For the text-containing cell, return its midpoint in (x, y) coordinate format. 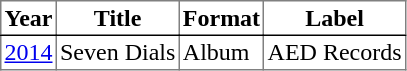
2014 (29, 52)
AED Records (334, 52)
Year (29, 18)
Seven Dials (118, 52)
Format (222, 18)
Label (334, 18)
Title (118, 18)
Album (222, 52)
